Pinpoint the cell where the given text exists, returning its (x, y) midpoint coordinate. 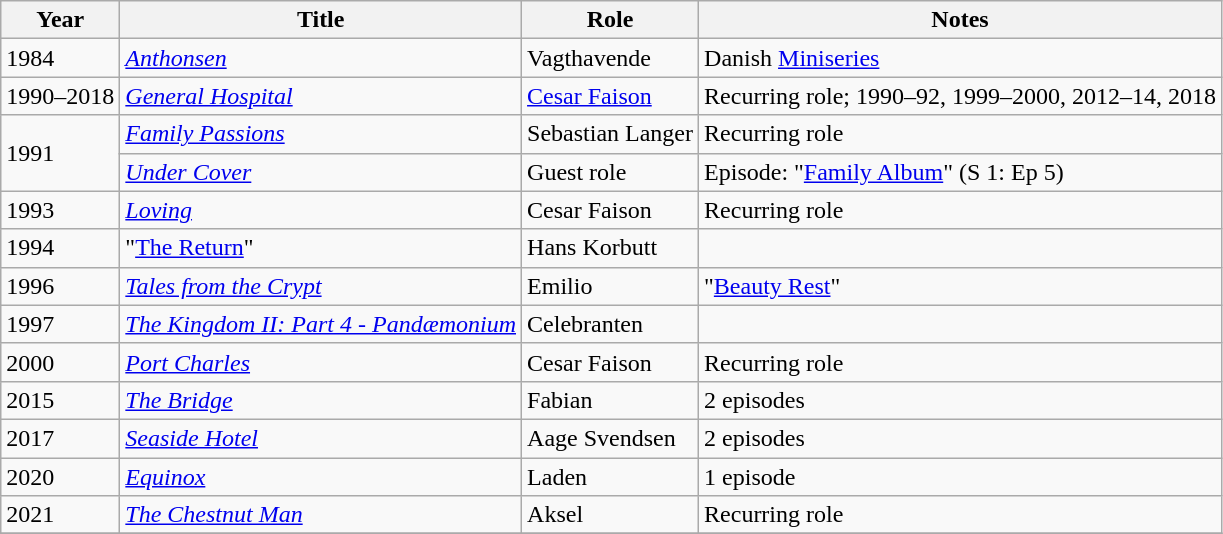
1994 (60, 248)
Under Cover (321, 172)
Episode: "Family Album" (S 1: Ep 5) (960, 172)
Tales from the Crypt (321, 286)
Seaside Hotel (321, 438)
2015 (60, 400)
General Hospital (321, 96)
Guest role (610, 172)
1984 (60, 58)
Laden (610, 477)
The Kingdom II: Part 4 - Pandæmonium (321, 324)
Family Passions (321, 134)
Title (321, 20)
2017 (60, 438)
1 episode (960, 477)
Recurring role; 1990–92, 1999–2000, 2012–14, 2018 (960, 96)
Celebranten (610, 324)
Hans Korbutt (610, 248)
Aage Svendsen (610, 438)
Danish Miniseries (960, 58)
1997 (60, 324)
1993 (60, 210)
Year (60, 20)
1991 (60, 153)
Emilio (610, 286)
2020 (60, 477)
Aksel (610, 515)
Notes (960, 20)
Sebastian Langer (610, 134)
Fabian (610, 400)
The Chestnut Man (321, 515)
"The Return" (321, 248)
The Bridge (321, 400)
"Beauty Rest" (960, 286)
1996 (60, 286)
1990–2018 (60, 96)
Vagthavende (610, 58)
Role (610, 20)
Equinox (321, 477)
Anthonsen (321, 58)
2021 (60, 515)
Loving (321, 210)
Port Charles (321, 362)
2000 (60, 362)
